Output the [X, Y] coordinate of the center of the cell containing the given text.  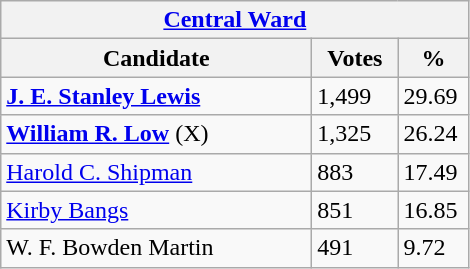
1,499 [355, 96]
% [434, 58]
William R. Low (X) [156, 134]
29.69 [434, 96]
Kirby Bangs [156, 210]
883 [355, 172]
17.49 [434, 172]
491 [355, 248]
26.24 [434, 134]
1,325 [355, 134]
Central Ward [235, 20]
J. E. Stanley Lewis [156, 96]
W. F. Bowden Martin [156, 248]
9.72 [434, 248]
Harold C. Shipman [156, 172]
Candidate [156, 58]
16.85 [434, 210]
851 [355, 210]
Votes [355, 58]
